Extract the (X, Y) coordinate from the center of the cell holding the provided text.  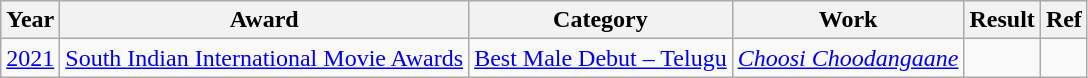
Best Male Debut – Telugu (601, 58)
Ref (1064, 20)
Category (601, 20)
Work (848, 20)
2021 (30, 58)
Year (30, 20)
Result (1002, 20)
Choosi Choodangaane (848, 58)
South Indian International Movie Awards (264, 58)
Award (264, 20)
